Provide the [x, y] coordinate of the cell's center where the given text is located.  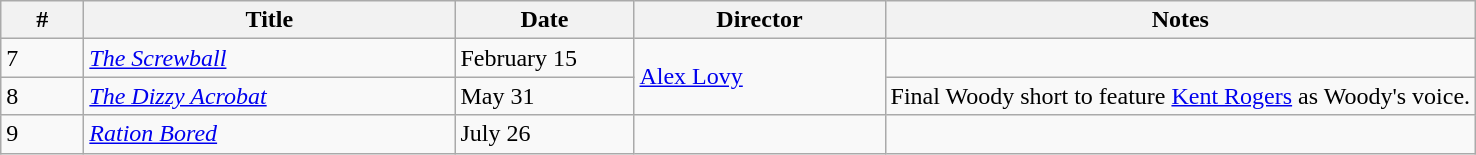
Alex Lovy [760, 77]
Notes [1180, 20]
Director [760, 20]
Date [544, 20]
7 [42, 58]
Ration Bored [270, 134]
The Screwball [270, 58]
July 26 [544, 134]
# [42, 20]
Final Woody short to feature Kent Rogers as Woody's voice. [1180, 96]
The Dizzy Acrobat [270, 96]
8 [42, 96]
May 31 [544, 96]
February 15 [544, 58]
Title [270, 20]
9 [42, 134]
